From the cell containing the given text, extract its center point as [x, y] coordinate. 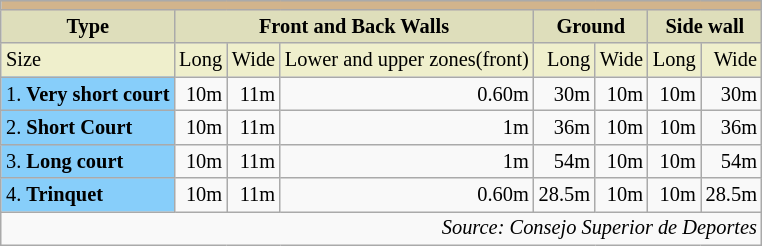
Lower and upper zones(front) [407, 60]
Front and Back Walls [354, 27]
Ground [591, 27]
Side wall [705, 27]
Source: Consejo Superior de Deportes [382, 229]
3. Long court [88, 161]
2. Short Court [88, 128]
4. Trinquet [88, 195]
Size [88, 60]
Type [88, 27]
1. Very short court [88, 94]
